Identify which cell holds the provided text, then report its (X, Y) central coordinate. 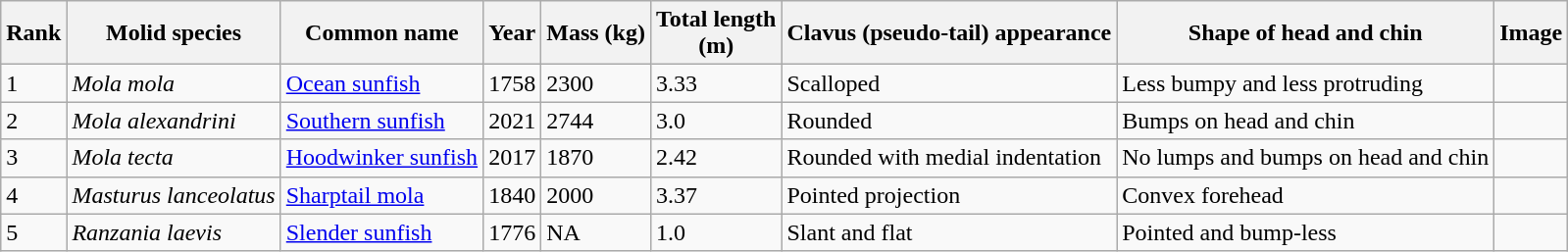
Total length(m) (716, 33)
Pointed projection (949, 195)
Southern sunfish (381, 121)
Hoodwinker sunfish (381, 158)
Convex forehead (1306, 195)
2300 (596, 83)
Less bumpy and less protruding (1306, 83)
No lumps and bumps on head and chin (1306, 158)
Year (512, 33)
Scalloped (949, 83)
1758 (512, 83)
Rounded with medial indentation (949, 158)
2.42 (716, 158)
Masturus lanceolatus (174, 195)
Clavus (pseudo-tail) appearance (949, 33)
4 (33, 195)
Slender sunfish (381, 232)
1840 (512, 195)
Common name (381, 33)
Sharptail mola (381, 195)
Shape of head and chin (1306, 33)
3 (33, 158)
3.37 (716, 195)
1870 (596, 158)
2021 (512, 121)
Image (1532, 33)
Bumps on head and chin (1306, 121)
Slant and flat (949, 232)
2017 (512, 158)
2744 (596, 121)
Mola alexandrini (174, 121)
3.0 (716, 121)
Mass (kg) (596, 33)
Rounded (949, 121)
1776 (512, 232)
Molid species (174, 33)
Ocean sunfish (381, 83)
2000 (596, 195)
Rank (33, 33)
Mola tecta (174, 158)
Pointed and bump-less (1306, 232)
3.33 (716, 83)
1 (33, 83)
5 (33, 232)
2 (33, 121)
Ranzania laevis (174, 232)
Mola mola (174, 83)
NA (596, 232)
1.0 (716, 232)
